Provide the [x, y] coordinate of the cell's center where the given text is located.  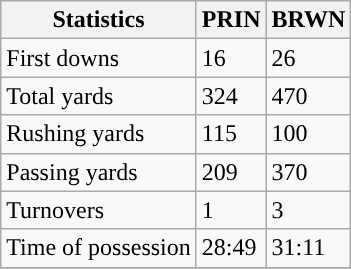
16 [231, 58]
324 [231, 96]
209 [231, 172]
Rushing yards [99, 134]
Turnovers [99, 210]
PRIN [231, 20]
115 [231, 134]
Total yards [99, 96]
1 [231, 210]
Time of possession [99, 248]
28:49 [231, 248]
BRWN [308, 20]
31:11 [308, 248]
100 [308, 134]
Statistics [99, 20]
Passing yards [99, 172]
370 [308, 172]
3 [308, 210]
470 [308, 96]
First downs [99, 58]
26 [308, 58]
